Determine the (x, y) coordinate at the center of the cell enclosing the given text.  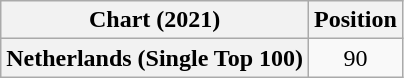
Netherlands (Single Top 100) (155, 58)
Position (356, 20)
90 (356, 58)
Chart (2021) (155, 20)
